Extract the (x, y) coordinate from the center of the cell holding the provided text.  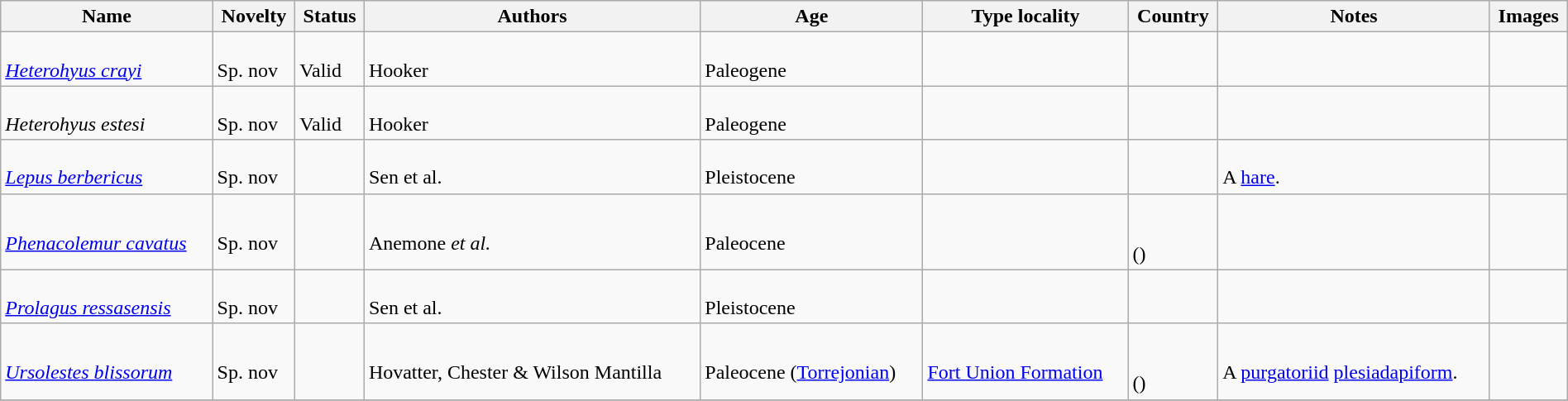
A purgatoriid plesiadapiform. (1354, 361)
Type locality (1025, 17)
Status (330, 17)
Heterohyus estesi (107, 112)
Hovatter, Chester & Wilson Mantilla (532, 361)
Ursolestes blissorum (107, 361)
Lepus berbericus (107, 167)
Heterohyus crayi (107, 60)
A hare. (1354, 167)
Country (1173, 17)
Prolagus ressasensis (107, 296)
Novelty (254, 17)
Authors (532, 17)
Notes (1354, 17)
Anemone et al. (532, 232)
Fort Union Formation (1025, 361)
Images (1528, 17)
Paleocene (812, 232)
Name (107, 17)
Phenacolemur cavatus (107, 232)
Age (812, 17)
Paleocene (Torrejonian) (812, 361)
